Provide the [x, y] coordinate of the cell's center where the given text is located.  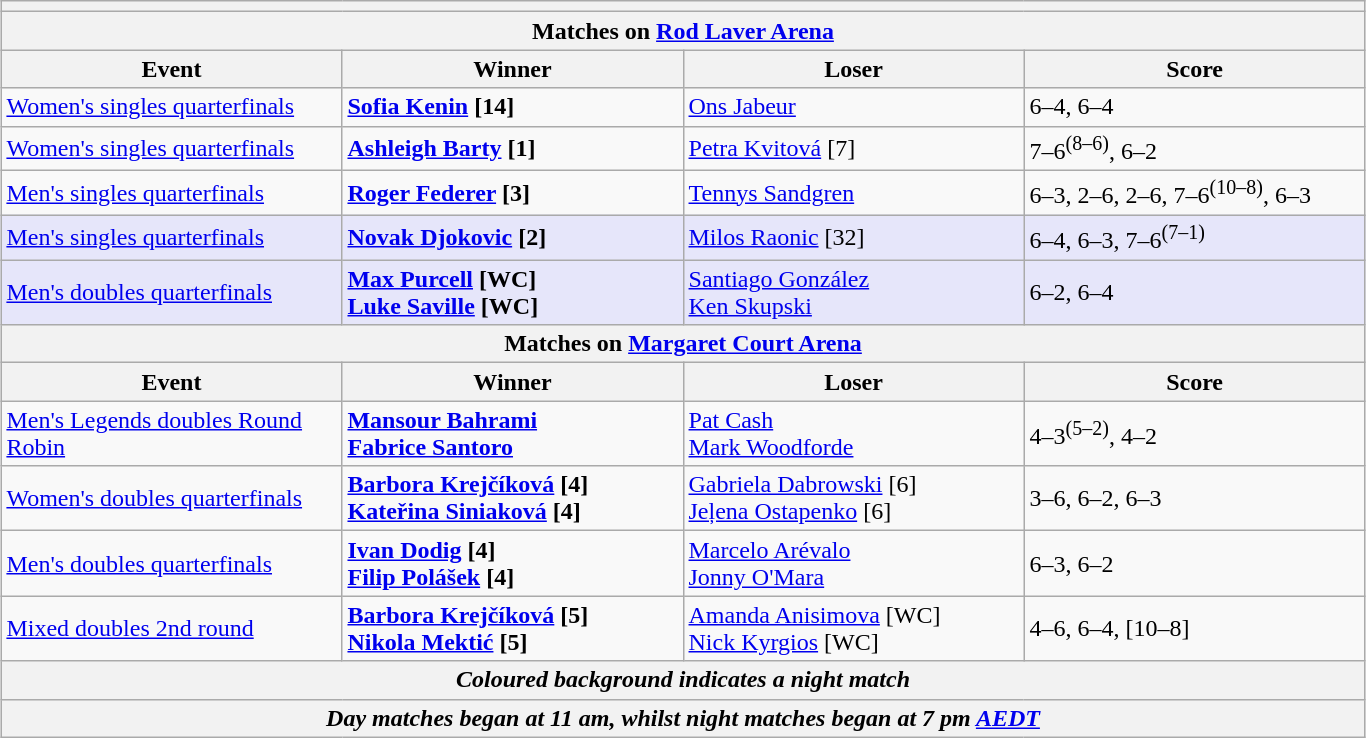
Barbora Krejčíková [5] Nikola Mektić [5] [512, 628]
Women's doubles quarterfinals [172, 498]
4–6, 6–4, [10–8] [1194, 628]
6–4, 6–4 [1194, 107]
Ashleigh Barty [1] [512, 148]
Max Purcell [WC] Luke Saville [WC] [512, 292]
Ivan Dodig [4] Filip Polášek [4] [512, 564]
Mixed doubles 2nd round [172, 628]
7–6(8–6), 6–2 [1194, 148]
Barbora Krejčíková [4] Kateřina Siniaková [4] [512, 498]
Gabriela Dabrowski [6] Jeļena Ostapenko [6] [854, 498]
6–3, 2–6, 2–6, 7–6(10–8), 6–3 [1194, 194]
Petra Kvitová [7] [854, 148]
Ons Jabeur [854, 107]
Amanda Anisimova [WC] Nick Kyrgios [WC] [854, 628]
4–3(5–2), 4–2 [1194, 434]
6–3, 6–2 [1194, 564]
Tennys Sandgren [854, 194]
Day matches began at 11 am, whilst night matches began at 7 pm AEDT [683, 718]
Pat Cash Mark Woodforde [854, 434]
6–2, 6–4 [1194, 292]
Mansour Bahrami Fabrice Santoro [512, 434]
Coloured background indicates a night match [683, 680]
Men's Legends doubles Round Robin [172, 434]
Milos Raonic [32] [854, 238]
Roger Federer [3] [512, 194]
Marcelo Arévalo Jonny O'Mara [854, 564]
Matches on Margaret Court Arena [683, 344]
6–4, 6–3, 7–6(7–1) [1194, 238]
Novak Djokovic [2] [512, 238]
Matches on Rod Laver Arena [683, 31]
3–6, 6–2, 6–3 [1194, 498]
Sofia Kenin [14] [512, 107]
Santiago González Ken Skupski [854, 292]
